Provide the [X, Y] coordinate of the cell's center where the given text is located.  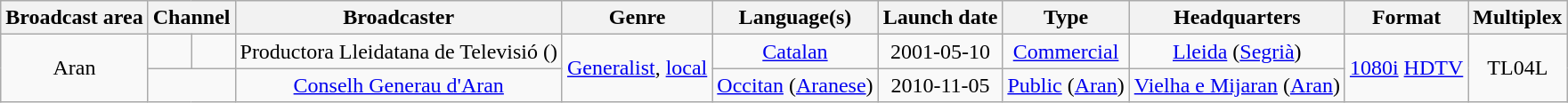
Broadcast area [75, 18]
Type [1066, 18]
Vielha e Mijaran (Aran) [1237, 85]
2010-11-05 [940, 85]
Format [1406, 18]
Commercial [1066, 51]
Conselh Generau d'Aran [399, 85]
Multiplex [1517, 18]
Channel [191, 18]
Aran [75, 68]
1080i HDTV [1406, 68]
Productora Lleidatana de Televisió () [399, 51]
Occitan (Aranese) [795, 85]
Catalan [795, 51]
TL04L [1517, 68]
Lleida (Segrià) [1237, 51]
Generalist, local [637, 68]
Launch date [940, 18]
Genre [637, 18]
Language(s) [795, 18]
Broadcaster [399, 18]
Public (Aran) [1066, 85]
2001-05-10 [940, 51]
Headquarters [1237, 18]
